Detect which cell encompasses the target text, then output its [x, y] center coordinate. 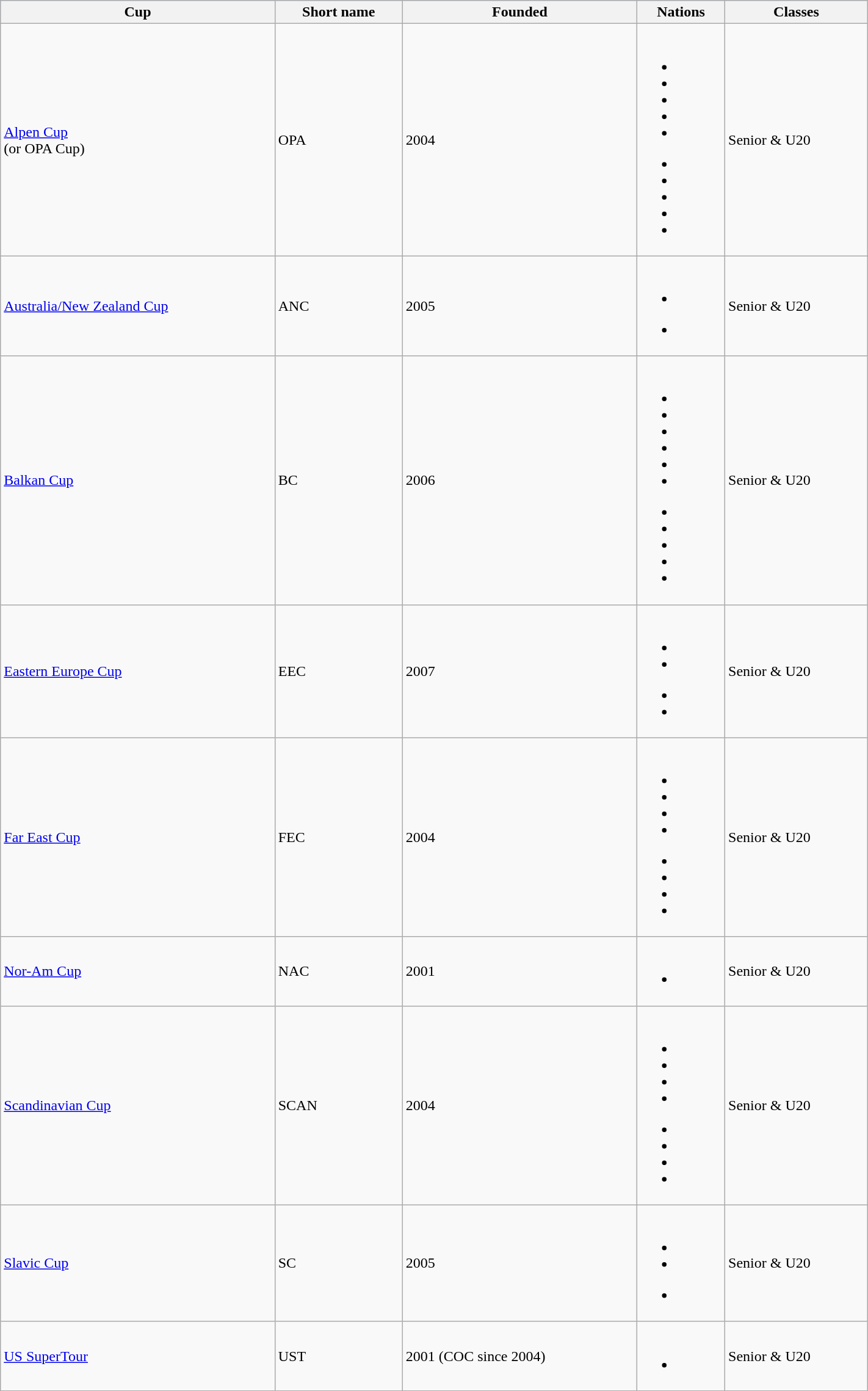
US SuperTour [138, 1356]
2001 [519, 971]
SCAN [338, 1105]
BC [338, 480]
Nor-Am Cup [138, 971]
Balkan Cup [138, 480]
SC [338, 1263]
2001 (COC since 2004) [519, 1356]
2007 [519, 671]
Scandinavian Cup [138, 1105]
Cup [138, 12]
Far East Cup [138, 837]
Australia/New Zealand Cup [138, 306]
Slavic Cup [138, 1263]
2006 [519, 480]
Classes [797, 12]
EEC [338, 671]
FEC [338, 837]
OPA [338, 140]
UST [338, 1356]
Eastern Europe Cup [138, 671]
Short name [338, 12]
Founded [519, 12]
NAC [338, 971]
Alpen Cup(or OPA Cup) [138, 140]
ANC [338, 306]
Nations [681, 12]
